Find where the given text appears and provide that cell's center as (x, y) coordinate. 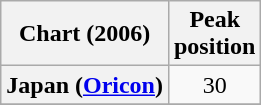
Peakposition (214, 34)
Japan (Oricon) (85, 85)
30 (214, 85)
Chart (2006) (85, 34)
